Locate the cell with the specified text and output its [x, y] center coordinate. 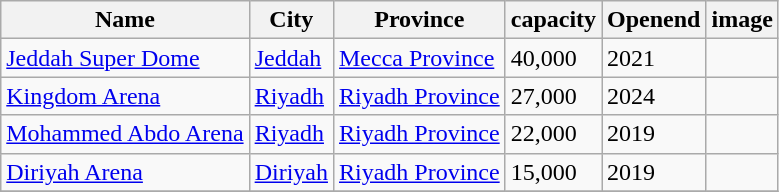
27,000 [553, 96]
Jeddah [291, 58]
City [291, 20]
Openend [654, 20]
Province [419, 20]
Diriyah [291, 172]
capacity [553, 20]
15,000 [553, 172]
2021 [654, 58]
image [742, 20]
Name [125, 20]
Mecca Province [419, 58]
Jeddah Super Dome [125, 58]
Diriyah Arena [125, 172]
22,000 [553, 134]
Kingdom Arena [125, 96]
2024 [654, 96]
Mohammed Abdo Arena [125, 134]
40,000 [553, 58]
